Locate the cell with the specified text and output its [X, Y] center coordinate. 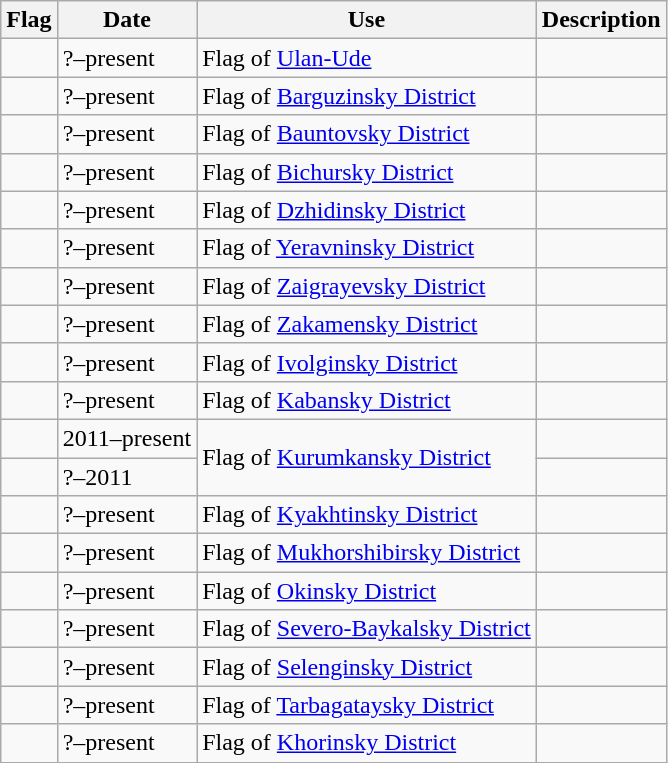
Flag of Kabansky District [367, 400]
Flag of Yeravninsky District [367, 248]
2011–present [126, 438]
Flag of Okinsky District [367, 591]
Use [367, 20]
Flag of Mukhorshibirsky District [367, 553]
Flag of Khorinsky District [367, 743]
Flag of Barguzinsky District [367, 96]
Flag of Zakamensky District [367, 324]
Flag of Kurumkansky District [367, 457]
?–2011 [126, 477]
Flag of Ivolginsky District [367, 362]
Flag of Zaigrayevsky District [367, 286]
Flag of Tarbagataysky District [367, 705]
Flag of Selenginsky District [367, 667]
Flag of Severo-Baykalsky District [367, 629]
Flag of Kyakhtinsky District [367, 515]
Description [601, 20]
Flag of Dzhidinsky District [367, 210]
Flag of Ulan-Ude [367, 58]
Flag of Bichursky District [367, 172]
Flag of Bauntovsky District [367, 134]
Date [126, 20]
Flag [29, 20]
